Return (X, Y) of the center of cell containing provided text 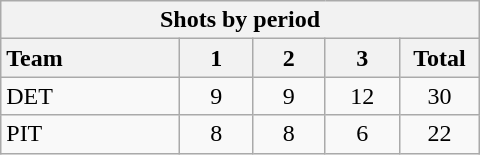
12 (362, 96)
Total (440, 58)
PIT (90, 134)
6 (362, 134)
2 (288, 58)
DET (90, 96)
1 (216, 58)
22 (440, 134)
Team (90, 58)
30 (440, 96)
Shots by period (240, 20)
3 (362, 58)
